Capture the cell that displays the provided text and extract its (X, Y) central coordinate. 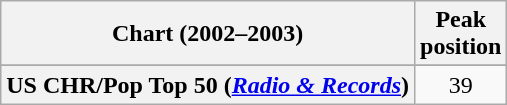
Peakposition (461, 34)
Chart (2002–2003) (208, 34)
US CHR/Pop Top 50 (Radio & Records) (208, 85)
39 (461, 85)
